Identify which cell holds the provided text, then report its (x, y) central coordinate. 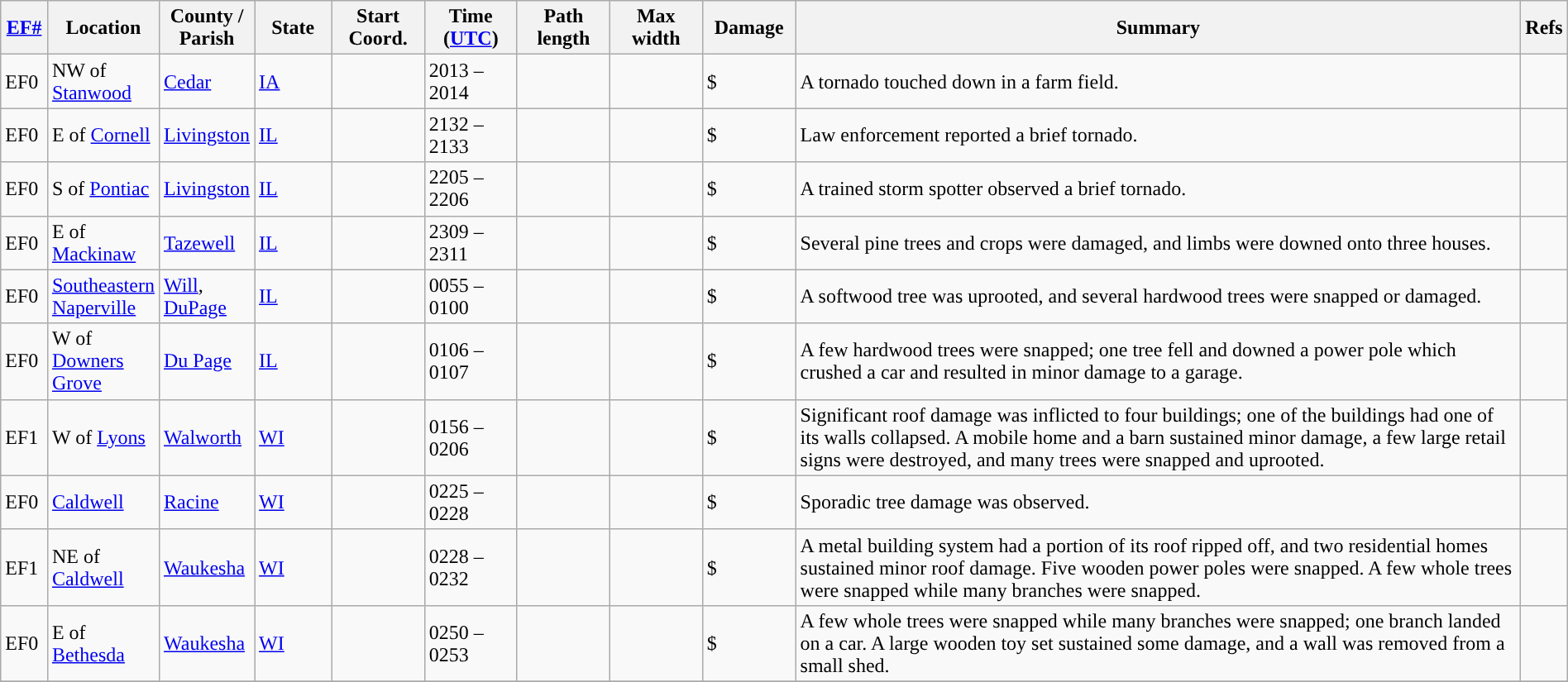
Several pine trees and crops were damaged, and limbs were downed onto three houses. (1158, 243)
Location (103, 28)
A few hardwood trees were snapped; one tree fell and downed a power pole which crushed a car and resulted in minor damage to a garage. (1158, 361)
Start Coord. (378, 28)
Path length (563, 28)
Max width (656, 28)
W of Lyons (103, 437)
2205 – 2206 (471, 188)
State (293, 28)
E of Mackinaw (103, 243)
0225 – 0228 (471, 503)
Walworth (207, 437)
Refs (1544, 28)
E of Bethesda (103, 643)
EF# (25, 28)
Will, DuPage (207, 296)
Southeastern Naperville (103, 296)
A tornado touched down in a farm field. (1158, 81)
Sporadic tree damage was observed. (1158, 503)
Tazewell (207, 243)
2013 – 2014 (471, 81)
2132 – 2133 (471, 136)
Caldwell (103, 503)
Racine (207, 503)
Summary (1158, 28)
Time (UTC) (471, 28)
Law enforcement reported a brief tornado. (1158, 136)
Du Page (207, 361)
W of Downers Grove (103, 361)
0055 – 0100 (471, 296)
NE of Caldwell (103, 567)
2309 – 2311 (471, 243)
E of Cornell (103, 136)
0228 – 0232 (471, 567)
IA (293, 81)
NW of Stanwood (103, 81)
A softwood tree was uprooted, and several hardwood trees were snapped or damaged. (1158, 296)
County / Parish (207, 28)
A trained storm spotter observed a brief tornado. (1158, 188)
0106 – 0107 (471, 361)
0250 – 0253 (471, 643)
S of Pontiac (103, 188)
Cedar (207, 81)
0156 – 0206 (471, 437)
Damage (749, 28)
